From the cell containing the given text, extract its center point as (X, Y) coordinate. 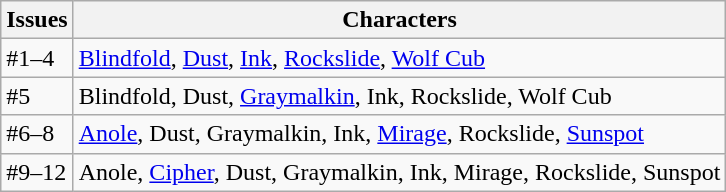
Anole, Cipher, Dust, Graymalkin, Ink, Mirage, Rockslide, Sunspot (400, 172)
Blindfold, Dust, Ink, Rockslide, Wolf Cub (400, 58)
#6–8 (37, 134)
Characters (400, 20)
Issues (37, 20)
#9–12 (37, 172)
#5 (37, 96)
Anole, Dust, Graymalkin, Ink, Mirage, Rockslide, Sunspot (400, 134)
Blindfold, Dust, Graymalkin, Ink, Rockslide, Wolf Cub (400, 96)
#1–4 (37, 58)
